Provide the [x, y] coordinate of the cell's center where the given text is located.  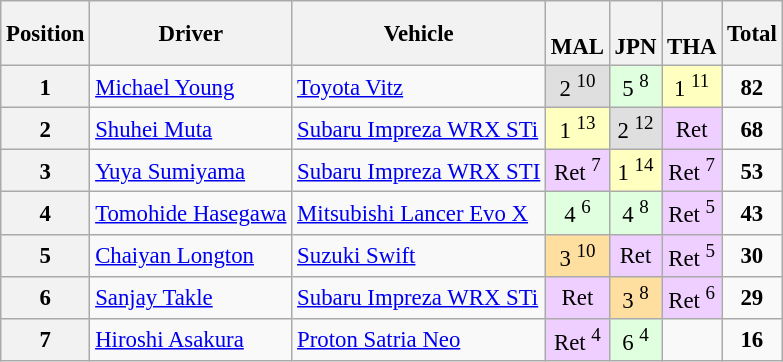
Subaru Impreza WRX STI [419, 171]
1 11 [692, 87]
Position [46, 34]
53 [752, 171]
82 [752, 87]
2 12 [635, 129]
Vehicle [419, 34]
3 [46, 171]
Tomohide Hasegawa [191, 213]
1 [46, 87]
43 [752, 213]
4 [46, 213]
29 [752, 297]
68 [752, 129]
7 [46, 340]
Shuhei Muta [191, 129]
2 [46, 129]
3 10 [578, 255]
1 14 [635, 171]
JPN [635, 34]
6 [46, 297]
Michael Young [191, 87]
Toyota Vitz [419, 87]
Suzuki Swift [419, 255]
1 13 [578, 129]
Proton Satria Neo [419, 340]
Driver [191, 34]
30 [752, 255]
Ret 6 [692, 297]
Chaiyan Longton [191, 255]
Ret 4 [578, 340]
3 8 [635, 297]
5 8 [635, 87]
THA [692, 34]
Sanjay Takle [191, 297]
Mitsubishi Lancer Evo X [419, 213]
Hiroshi Asakura [191, 340]
5 [46, 255]
Total [752, 34]
Yuya Sumiyama [191, 171]
2 10 [578, 87]
6 4 [635, 340]
4 6 [578, 213]
4 8 [635, 213]
16 [752, 340]
MAL [578, 34]
